Determine the (X, Y) coordinate at the center of the cell enclosing the given text.  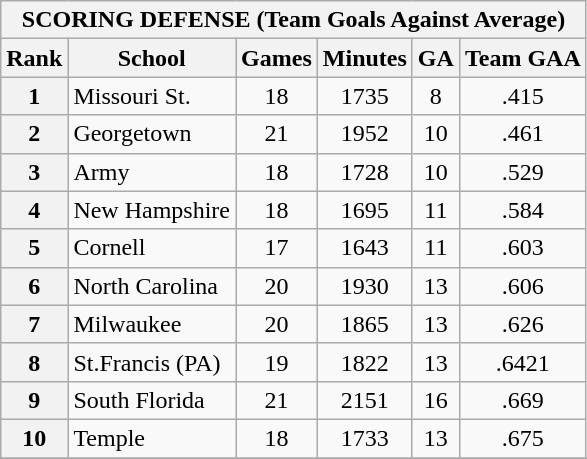
Minutes (364, 58)
New Hampshire (152, 210)
1822 (364, 362)
17 (277, 248)
.529 (522, 172)
Army (152, 172)
5 (34, 248)
6 (34, 286)
Team GAA (522, 58)
4 (34, 210)
1643 (364, 248)
.6421 (522, 362)
16 (436, 400)
1695 (364, 210)
3 (34, 172)
Milwaukee (152, 324)
1728 (364, 172)
9 (34, 400)
Games (277, 58)
1 (34, 96)
Rank (34, 58)
St.Francis (PA) (152, 362)
Missouri St. (152, 96)
1735 (364, 96)
.415 (522, 96)
1930 (364, 286)
School (152, 58)
7 (34, 324)
Cornell (152, 248)
.603 (522, 248)
Georgetown (152, 134)
SCORING DEFENSE (Team Goals Against Average) (294, 20)
North Carolina (152, 286)
.584 (522, 210)
1733 (364, 438)
.606 (522, 286)
19 (277, 362)
.461 (522, 134)
2 (34, 134)
1952 (364, 134)
South Florida (152, 400)
1865 (364, 324)
.675 (522, 438)
.669 (522, 400)
.626 (522, 324)
Temple (152, 438)
2151 (364, 400)
GA (436, 58)
